Extract the (X, Y) coordinate from the center of the cell holding the provided text.  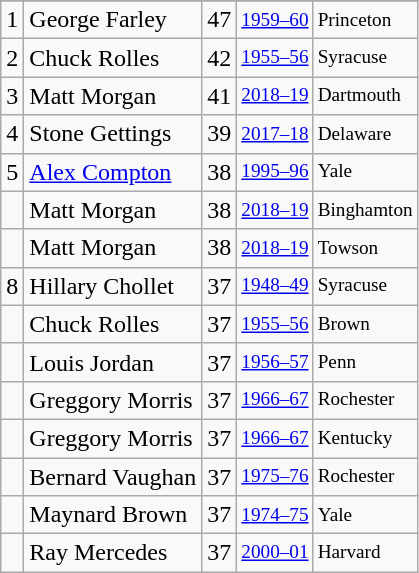
Dartmouth (365, 96)
2 (12, 58)
Louis Jordan (113, 362)
George Farley (113, 20)
Ray Mercedes (113, 553)
47 (220, 20)
1974–75 (275, 515)
Bernard Vaughan (113, 477)
Brown (365, 324)
1 (12, 20)
1956–57 (275, 362)
Kentucky (365, 438)
Maynard Brown (113, 515)
39 (220, 134)
4 (12, 134)
1959–60 (275, 20)
42 (220, 58)
Alex Compton (113, 172)
Harvard (365, 553)
Towson (365, 248)
8 (12, 286)
Princeton (365, 20)
Penn (365, 362)
1975–76 (275, 477)
Delaware (365, 134)
Binghamton (365, 210)
Stone Gettings (113, 134)
5 (12, 172)
1948–49 (275, 286)
1995–96 (275, 172)
Hillary Chollet (113, 286)
2000–01 (275, 553)
41 (220, 96)
3 (12, 96)
2017–18 (275, 134)
